Locate the cell with the specified text and output its [x, y] center coordinate. 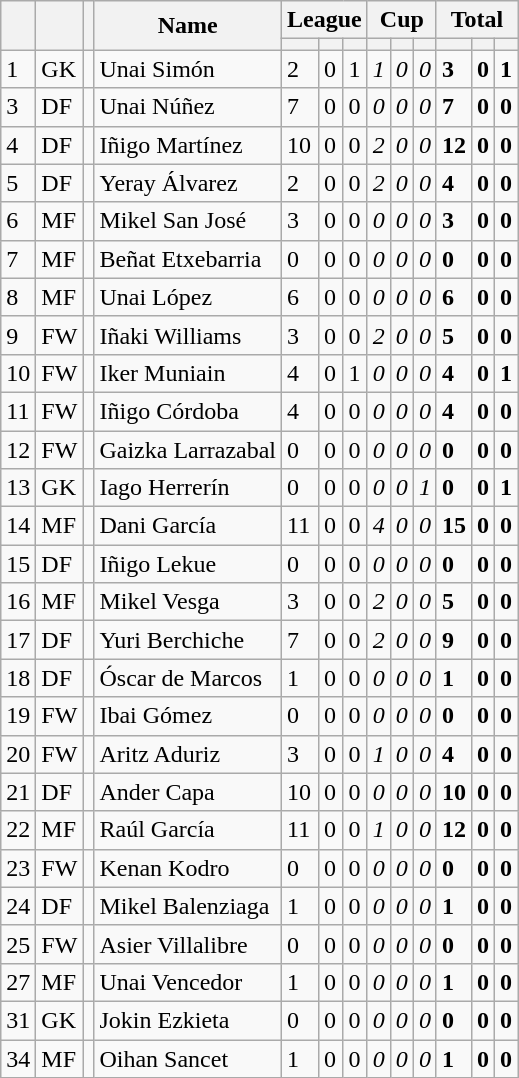
Yeray Álvarez [188, 183]
19 [18, 716]
Asier Villalibre [188, 944]
Kenan Kodro [188, 868]
Iñaki Williams [188, 335]
Unai López [188, 297]
17 [18, 640]
Dani García [188, 526]
Yuri Berchiche [188, 640]
Oihan Sancet [188, 1059]
Ibai Gómez [188, 716]
23 [18, 868]
Raúl García [188, 830]
Óscar de Marcos [188, 678]
Iñigo Lekue [188, 564]
Mikel Balenziaga [188, 906]
Iñigo Martínez [188, 145]
Iñigo Córdoba [188, 411]
13 [18, 488]
Mikel Vesga [188, 602]
Unai Simón [188, 69]
21 [18, 792]
Iago Herrerín [188, 488]
Mikel San José [188, 221]
22 [18, 830]
34 [18, 1059]
Ander Capa [188, 792]
League [325, 20]
14 [18, 526]
16 [18, 602]
8 [18, 297]
Cup [402, 20]
25 [18, 944]
31 [18, 1020]
24 [18, 906]
Total [476, 20]
Iker Muniain [188, 373]
Gaizka Larrazabal [188, 449]
Unai Núñez [188, 107]
Unai Vencedor [188, 982]
18 [18, 678]
Name [188, 26]
20 [18, 754]
Jokin Ezkieta [188, 1020]
27 [18, 982]
Aritz Aduriz [188, 754]
Beñat Etxebarria [188, 259]
